Pinpoint the cell where the given text exists, returning its [x, y] midpoint coordinate. 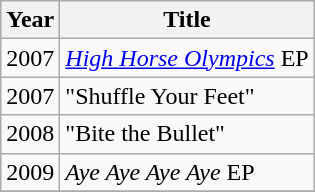
2009 [30, 172]
Title [187, 20]
"Bite the Bullet" [187, 134]
High Horse Olympics EP [187, 58]
Year [30, 20]
"Shuffle Your Feet" [187, 96]
2008 [30, 134]
Aye Aye Aye Aye EP [187, 172]
